Return the (X, Y) coordinate for the center point of the cell that contains the specified text.  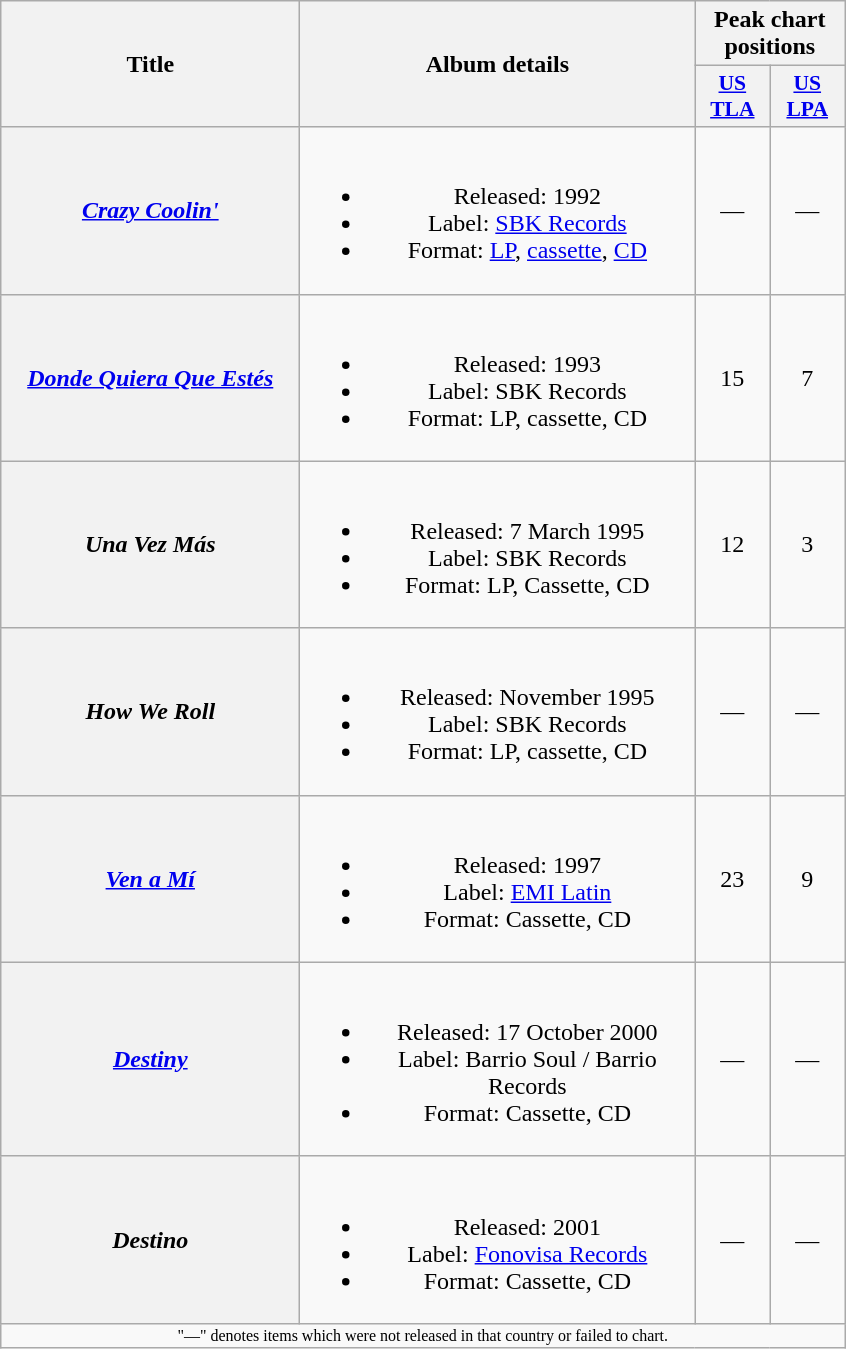
Destiny (150, 1059)
Album details (498, 64)
Title (150, 64)
3 (808, 544)
"—" denotes items which were not released in that country or failed to chart. (423, 1335)
12 (732, 544)
Ven a Mí (150, 878)
Released: 17 October 2000Label: Barrio Soul / Barrio RecordsFormat: Cassette, CD (498, 1059)
Released: 1993Label: SBK RecordsFormat: LP, cassette, CD (498, 378)
7 (808, 378)
Destino (150, 1240)
Released: November 1995Label: SBK RecordsFormat: LP, cassette, CD (498, 712)
Released: 2001Label: Fonovisa RecordsFormat: Cassette, CD (498, 1240)
9 (808, 878)
15 (732, 378)
23 (732, 878)
Peak chart positions (770, 34)
Crazy Coolin' (150, 210)
USTLA (732, 96)
Donde Quiera Que Estés (150, 378)
Una Vez Más (150, 544)
Released: 1992Label: SBK RecordsFormat: LP, cassette, CD (498, 210)
How We Roll (150, 712)
Released: 7 March 1995Label: SBK RecordsFormat: LP, Cassette, CD (498, 544)
USLPA (808, 96)
Released: 1997Label: EMI LatinFormat: Cassette, CD (498, 878)
